Find where the given text appears and provide that cell's center as [x, y] coordinate. 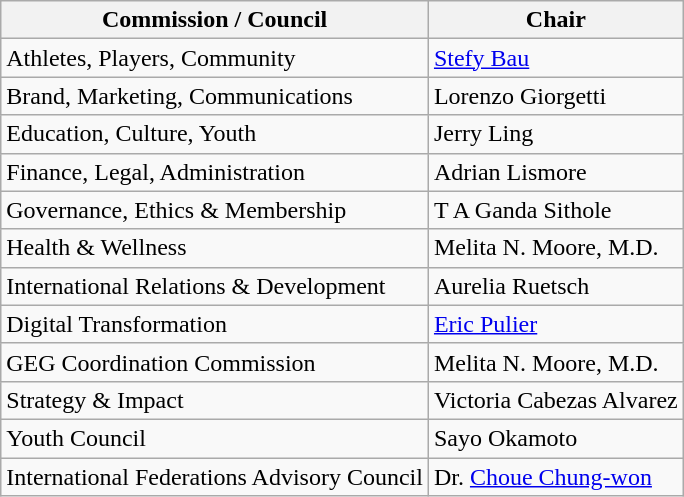
Stefy Bau [556, 58]
Chair [556, 20]
T A Ganda Sithole [556, 210]
Athletes, Players, Community [215, 58]
Aurelia Ruetsch [556, 286]
Youth Council [215, 438]
International Relations & Development [215, 286]
Digital Transformation [215, 324]
Finance, Legal, Administration [215, 172]
Jerry Ling [556, 134]
Sayo Okamoto [556, 438]
Adrian Lismore [556, 172]
International Federations Advisory Council [215, 477]
Commission / Council [215, 20]
Brand, Marketing, Communications [215, 96]
Dr. Choue Chung-won [556, 477]
Eric Pulier [556, 324]
Lorenzo Giorgetti [556, 96]
GEG Coordination Commission [215, 362]
Strategy & Impact [215, 400]
Governance, Ethics & Membership [215, 210]
Education, Culture, Youth [215, 134]
Health & Wellness [215, 248]
Victoria Cabezas Alvarez [556, 400]
